Search for the cell housing the specified text and yield its [X, Y] center coordinate. 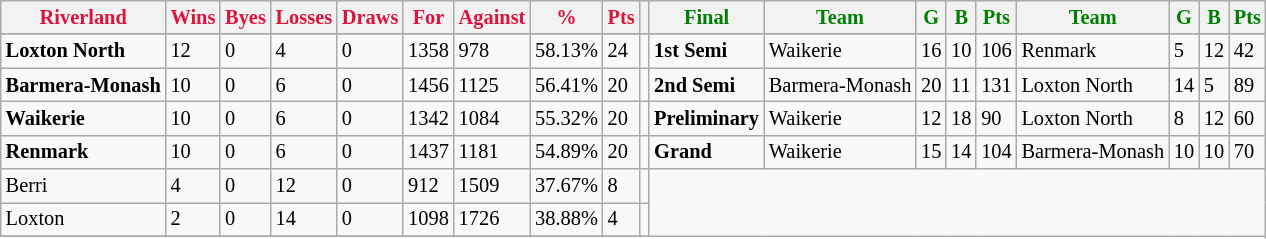
Berri [84, 186]
18 [961, 118]
Loxton [84, 219]
978 [492, 51]
Wins [194, 17]
131 [996, 85]
% [566, 17]
56.41% [566, 85]
1st Semi [706, 51]
106 [996, 51]
1456 [428, 85]
1726 [492, 219]
89 [1248, 85]
16 [931, 51]
55.32% [566, 118]
1342 [428, 118]
Preliminary [706, 118]
37.67% [566, 186]
Riverland [84, 17]
24 [622, 51]
1098 [428, 219]
54.89% [566, 152]
60 [1248, 118]
2nd Semi [706, 85]
Grand [706, 152]
90 [996, 118]
42 [1248, 51]
58.13% [566, 51]
1509 [492, 186]
15 [931, 152]
1125 [492, 85]
38.88% [566, 219]
Byes [245, 17]
For [428, 17]
Against [492, 17]
70 [1248, 152]
1358 [428, 51]
Draws [370, 17]
104 [996, 152]
2 [194, 219]
1181 [492, 152]
1084 [492, 118]
Losses [304, 17]
Final [706, 17]
912 [428, 186]
11 [961, 85]
1437 [428, 152]
